Search for the cell housing the specified text and yield its [X, Y] center coordinate. 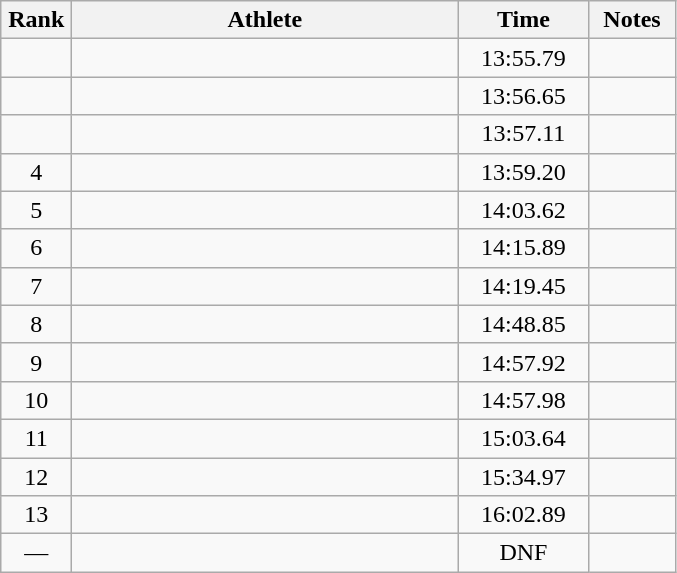
12 [36, 477]
6 [36, 248]
10 [36, 400]
11 [36, 438]
14:57.98 [524, 400]
Time [524, 20]
13:55.79 [524, 58]
5 [36, 210]
14:57.92 [524, 362]
15:34.97 [524, 477]
8 [36, 324]
14:19.45 [524, 286]
7 [36, 286]
13 [36, 515]
14:48.85 [524, 324]
— [36, 553]
15:03.64 [524, 438]
4 [36, 172]
Athlete [265, 20]
16:02.89 [524, 515]
13:59.20 [524, 172]
Notes [632, 20]
DNF [524, 553]
13:57.11 [524, 134]
Rank [36, 20]
13:56.65 [524, 96]
14:03.62 [524, 210]
9 [36, 362]
14:15.89 [524, 248]
